Determine the [X, Y] coordinate at the center of the cell enclosing the given text.  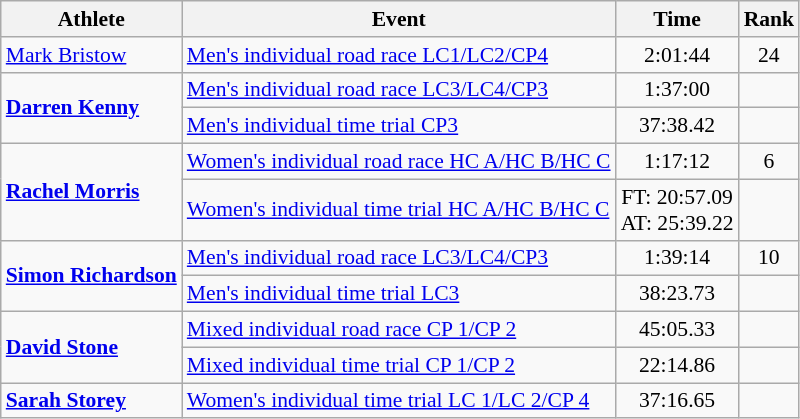
Rank [770, 19]
2:01:44 [678, 55]
1:37:00 [678, 90]
FT: 20:57.09AT: 25:39.22 [678, 210]
10 [770, 258]
Time [678, 19]
38:23.73 [678, 294]
1:17:12 [678, 162]
24 [770, 55]
Women's individual time trial LC 1/LC 2/CP 4 [399, 401]
David Stone [92, 348]
Mixed individual time trial CP 1/CP 2 [399, 365]
Men's individual time trial LC3 [399, 294]
1:39:14 [678, 258]
Mixed individual road race CP 1/CP 2 [399, 330]
Sarah Storey [92, 401]
Women's individual road race HC A/HC B/HC C [399, 162]
Rachel Morris [92, 192]
45:05.33 [678, 330]
6 [770, 162]
Darren Kenny [92, 108]
37:16.65 [678, 401]
Event [399, 19]
Simon Richardson [92, 276]
Women's individual time trial HC A/HC B/HC C [399, 210]
Men's individual time trial CP3 [399, 126]
37:38.42 [678, 126]
22:14.86 [678, 365]
Mark Bristow [92, 55]
Men's individual road race LC1/LC2/CP4 [399, 55]
Athlete [92, 19]
